Return the [x, y] coordinate for the center point of the cell that contains the specified text.  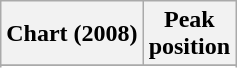
Peakposition [189, 34]
Chart (2008) [72, 34]
